Identify which cell holds the provided text, then report its (X, Y) central coordinate. 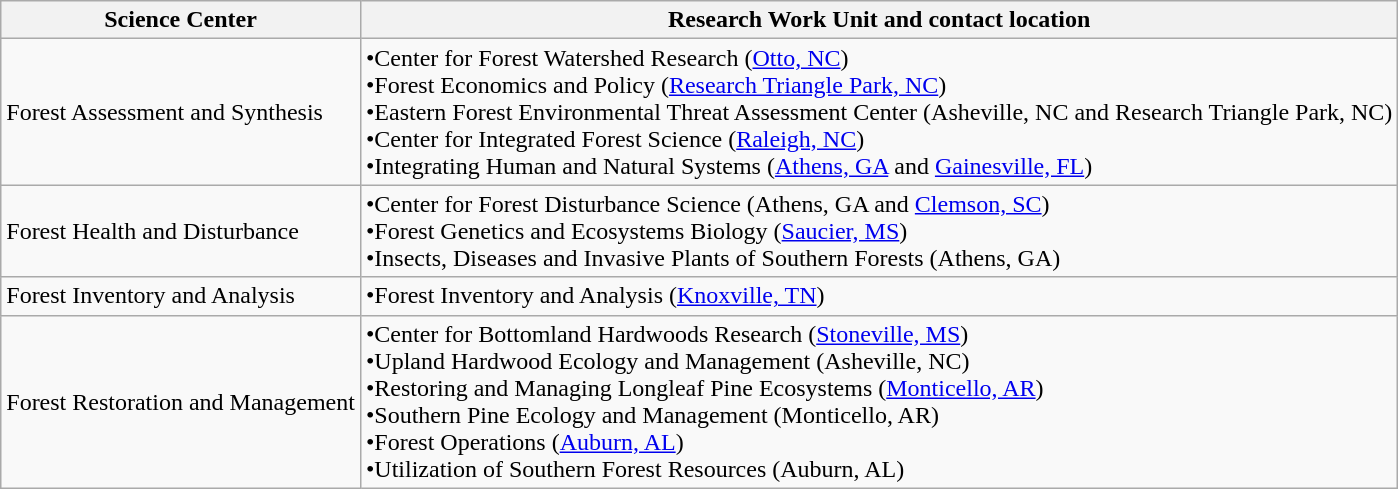
Forest Inventory and Analysis (181, 296)
•Forest Inventory and Analysis (Knoxville, TN) (878, 296)
Research Work Unit and contact location (878, 20)
Science Center (181, 20)
Forest Assessment and Synthesis (181, 112)
Forest Restoration and Management (181, 402)
Forest Health and Disturbance (181, 231)
